Detect which cell encompasses the target text, then output its [X, Y] center coordinate. 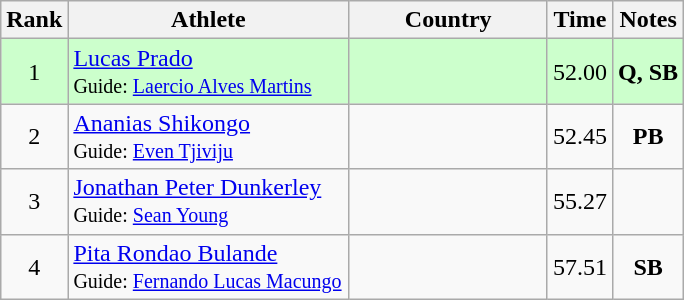
SB [648, 266]
Q, SB [648, 72]
Country [448, 20]
Notes [648, 20]
57.51 [580, 266]
4 [34, 266]
Ananias ShikongoGuide: Even Tjiviju [208, 136]
55.27 [580, 202]
Time [580, 20]
Athlete [208, 20]
3 [34, 202]
PB [648, 136]
Rank [34, 20]
52.00 [580, 72]
2 [34, 136]
52.45 [580, 136]
1 [34, 72]
Pita Rondao BulandeGuide: Fernando Lucas Macungo [208, 266]
Jonathan Peter DunkerleyGuide: Sean Young [208, 202]
Lucas PradoGuide: Laercio Alves Martins [208, 72]
